Find where the given text appears and provide that cell's center as (X, Y) coordinate. 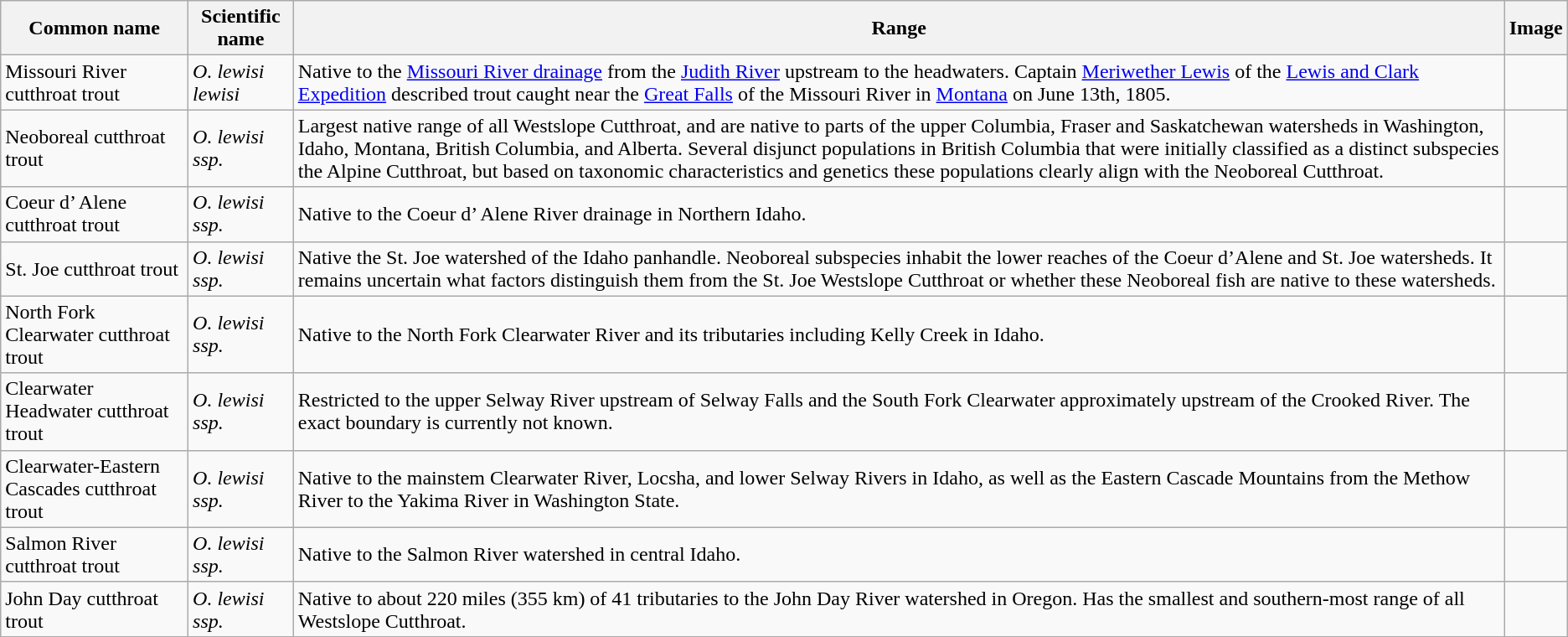
Missouri River cutthroat trout (95, 82)
Common name (95, 28)
North Fork Clearwater cutthroat trout (95, 334)
Clearwater-Eastern Cascades cutthroat trout (95, 489)
Scientific name (241, 28)
St. Joe cutthroat trout (95, 268)
Range (899, 28)
Neoboreal cutthroat trout (95, 148)
Coeur d’ Alene cutthroat trout (95, 215)
O. lewisi lewisi (241, 82)
Salmon River cutthroat trout (95, 555)
Native to the Coeur d’ Alene River drainage in Northern Idaho. (899, 215)
Image (1536, 28)
John Day cutthroat trout (95, 609)
Clearwater Headwater cutthroat trout (95, 412)
Native to the North Fork Clearwater River and its tributaries including Kelly Creek in Idaho. (899, 334)
Native to the Salmon River watershed in central Idaho. (899, 555)
